From the cell containing the given text, extract its center point as (x, y) coordinate. 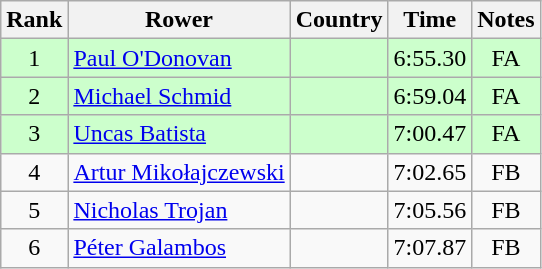
6:59.04 (430, 96)
2 (34, 96)
Nicholas Trojan (179, 210)
Artur Mikołajczewski (179, 172)
6:55.30 (430, 58)
Time (430, 20)
Country (339, 20)
1 (34, 58)
4 (34, 172)
3 (34, 134)
Rower (179, 20)
Péter Galambos (179, 248)
Rank (34, 20)
Notes (506, 20)
Michael Schmid (179, 96)
7:02.65 (430, 172)
5 (34, 210)
Paul O'Donovan (179, 58)
7:07.87 (430, 248)
Uncas Batista (179, 134)
6 (34, 248)
7:05.56 (430, 210)
7:00.47 (430, 134)
